Scan for the cell matching the given text and deliver its [x, y] coordinate at center. 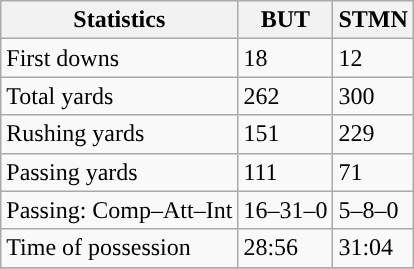
229 [373, 134]
28:56 [286, 248]
300 [373, 96]
12 [373, 58]
Passing yards [120, 172]
151 [286, 134]
262 [286, 96]
111 [286, 172]
Time of possession [120, 248]
16–31–0 [286, 210]
BUT [286, 20]
Passing: Comp–Att–Int [120, 210]
18 [286, 58]
STMN [373, 20]
5–8–0 [373, 210]
Rushing yards [120, 134]
Statistics [120, 20]
31:04 [373, 248]
First downs [120, 58]
71 [373, 172]
Total yards [120, 96]
